Provide the (X, Y) coordinate of the cell's center where the given text is located.  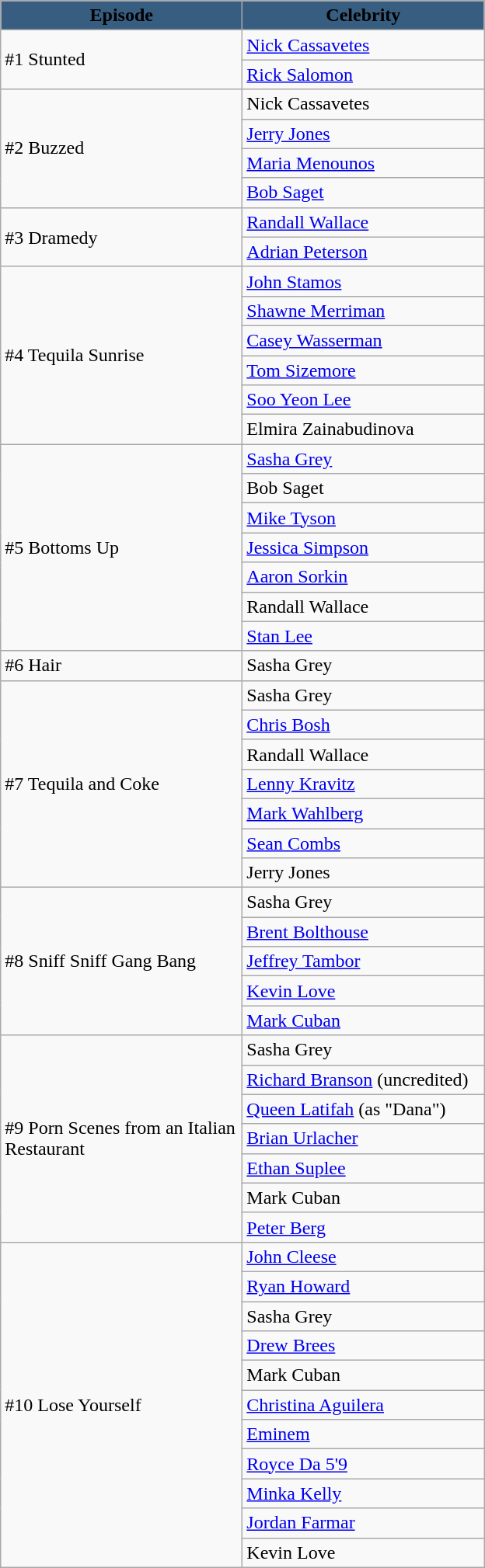
Maria Menounos (364, 163)
Casey Wasserman (364, 340)
John Stamos (364, 281)
Jessica Simpson (364, 548)
Mark Wahlberg (364, 813)
Queen Latifah (as "Dana") (364, 1109)
Ryan Howard (364, 1286)
Tom Sizemore (364, 370)
John Cleese (364, 1257)
Brent Bolthouse (364, 932)
Stan Lee (364, 636)
#3 Dramedy (121, 237)
Rick Salomon (364, 75)
Royce Da 5'9 (364, 1464)
Sean Combs (364, 843)
#7 Tequila and Coke (121, 784)
Mike Tyson (364, 518)
Ethan Suplee (364, 1168)
Richard Branson (uncredited) (364, 1080)
#6 Hair (121, 666)
Aaron Sorkin (364, 577)
Jordan Farmar (364, 1523)
Lenny Kravitz (364, 784)
Chris Bosh (364, 725)
Christina Aguilera (364, 1405)
Brian Urlacher (364, 1139)
#5 Bottoms Up (121, 548)
#2 Buzzed (121, 148)
#9 Porn Scenes from an Italian Restaurant (121, 1139)
Peter Berg (364, 1227)
#8 Sniff Sniff Gang Bang (121, 961)
#4 Tequila Sunrise (121, 355)
Jeffrey Tambor (364, 961)
Episode (121, 16)
Soo Yeon Lee (364, 400)
Celebrity (364, 16)
Drew Brees (364, 1346)
Minka Kelly (364, 1493)
Elmira Zainabudinova (364, 429)
Eminem (364, 1434)
Shawne Merriman (364, 311)
#10 Lose Yourself (121, 1404)
Adrian Peterson (364, 252)
#1 Stunted (121, 60)
